Extract the (X, Y) coordinate from the center of the cell holding the provided text.  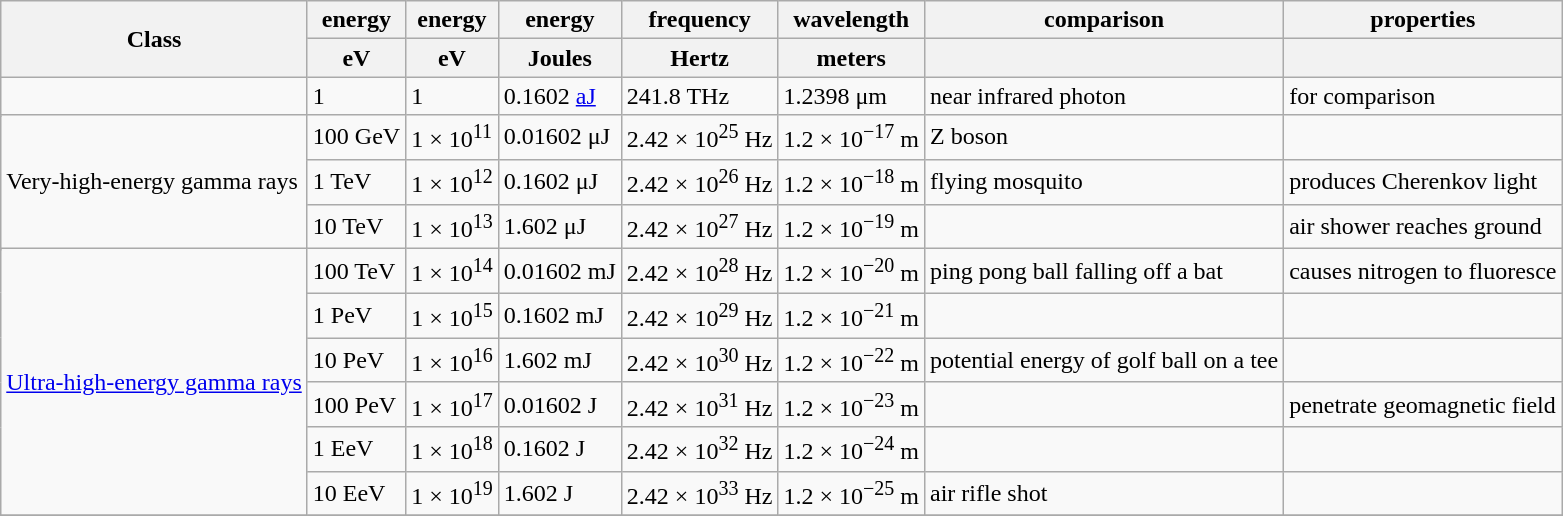
0.1602 μJ (560, 182)
1 TeV (356, 182)
1 × 1013 (452, 226)
1.602 mJ (560, 360)
10 PeV (356, 360)
for comparison (1423, 96)
causes nitrogen to fluoresce (1423, 272)
near infrared photon (1104, 96)
0.01602 mJ (560, 272)
2.42 × 1026 Hz (700, 182)
Z boson (1104, 138)
2.42 × 1028 Hz (700, 272)
2.42 × 1027 Hz (700, 226)
air shower reaches ground (1423, 226)
ping pong ball falling off a bat (1104, 272)
Very-high-energy gamma rays (154, 182)
0.1602 mJ (560, 316)
0.1602 J (560, 450)
2.42 × 1033 Hz (700, 494)
flying mosquito (1104, 182)
penetrate geomagnetic field (1423, 404)
1 × 1015 (452, 316)
2.42 × 1032 Hz (700, 450)
100 TeV (356, 272)
1 × 1016 (452, 360)
meters (852, 58)
comparison (1104, 20)
1.2 × 10−19 m (852, 226)
1.2 × 10−25 m (852, 494)
1 PeV (356, 316)
241.8 THz (700, 96)
1.2 × 10−18 m (852, 182)
Hertz (700, 58)
1 × 1014 (452, 272)
1.2 × 10−24 m (852, 450)
produces Cherenkov light (1423, 182)
0.01602 J (560, 404)
2.42 × 1031 Hz (700, 404)
air rifle shot (1104, 494)
1 × 1019 (452, 494)
2.42 × 1025 Hz (700, 138)
Class (154, 39)
1 × 1017 (452, 404)
1.2 × 10−21 m (852, 316)
0.1602 aJ (560, 96)
1.2 × 10−17 m (852, 138)
Joules (560, 58)
1 × 1018 (452, 450)
1.2 × 10−22 m (852, 360)
frequency (700, 20)
1.602 μJ (560, 226)
potential energy of golf ball on a tee (1104, 360)
0.01602 μJ (560, 138)
1 × 1012 (452, 182)
2.42 × 1030 Hz (700, 360)
1.2 × 10−23 m (852, 404)
100 GeV (356, 138)
Ultra-high-energy gamma rays (154, 382)
10 EeV (356, 494)
properties (1423, 20)
100 PeV (356, 404)
1.2398 μm (852, 96)
2.42 × 1029 Hz (700, 316)
1.2 × 10−20 m (852, 272)
1 × 1011 (452, 138)
1 EeV (356, 450)
wavelength (852, 20)
10 TeV (356, 226)
1.602 J (560, 494)
